Output the [X, Y] coordinate of the center of the cell containing the given text.  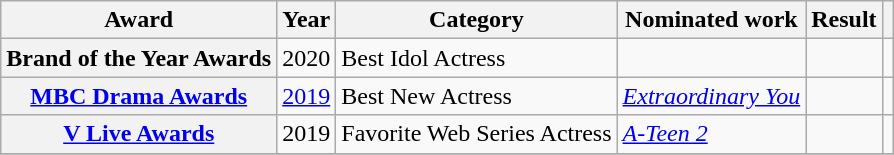
2020 [306, 58]
Best Idol Actress [476, 58]
Result [844, 20]
V Live Awards [139, 134]
Year [306, 20]
Extraordinary You [712, 96]
Nominated work [712, 20]
Favorite Web Series Actress [476, 134]
Award [139, 20]
A-Teen 2 [712, 134]
MBC Drama Awards [139, 96]
Category [476, 20]
Brand of the Year Awards [139, 58]
Best New Actress [476, 96]
